Capture the cell that displays the provided text and extract its (x, y) central coordinate. 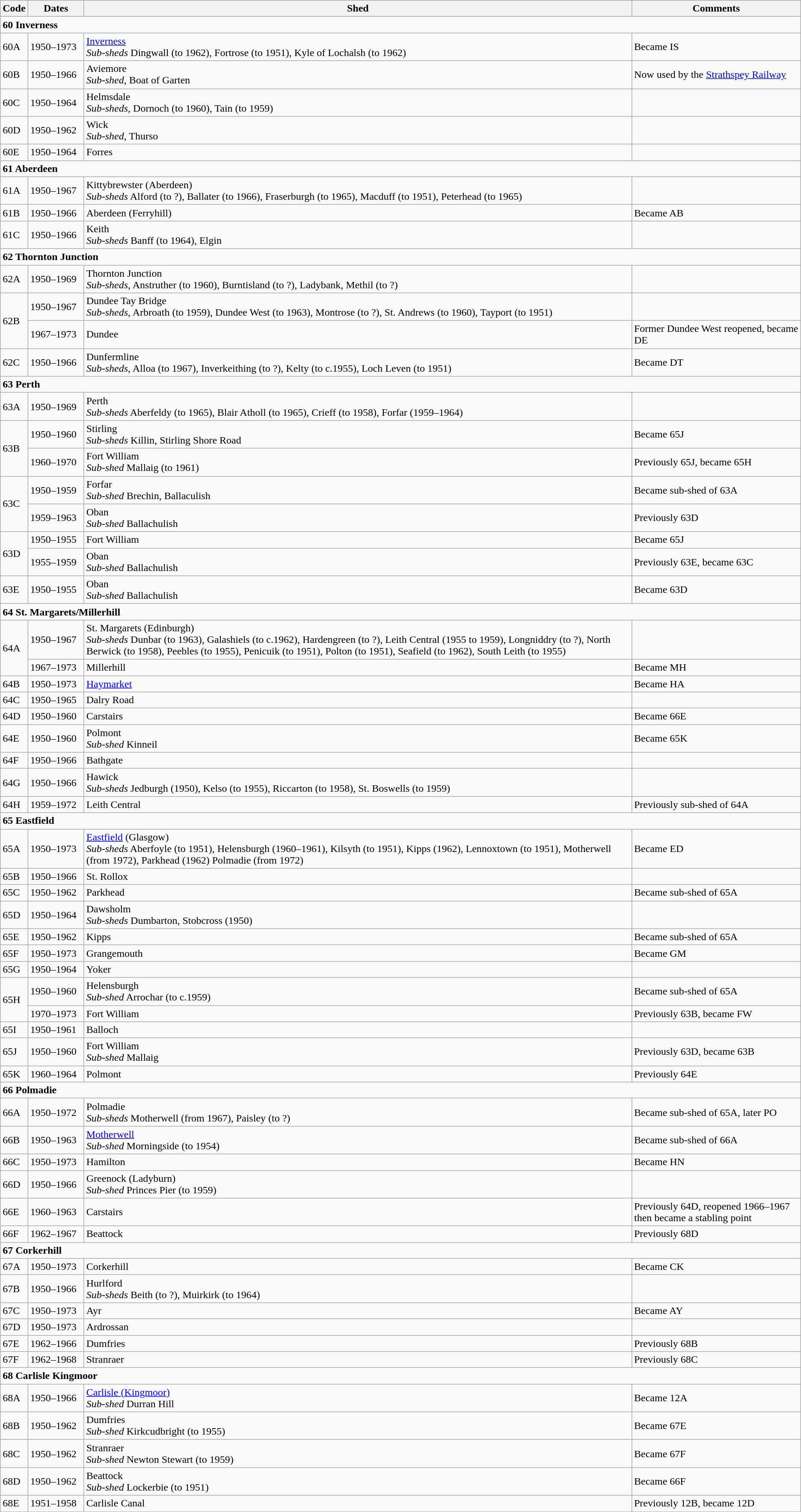
HelmsdaleSub-sheds, Dornoch (to 1960), Tain (to 1959) (358, 103)
65F (14, 953)
Became 12A (716, 1398)
61A (14, 191)
1950–1965 (56, 700)
1970–1973 (56, 1013)
Comments (716, 9)
66B (14, 1140)
Became 67E (716, 1426)
65 Eastfield (400, 821)
Previously 68D (716, 1234)
Grangemouth (358, 953)
1955–1959 (56, 562)
1960–1963 (56, 1212)
Haymarket (358, 684)
67B (14, 1288)
64H (14, 805)
Previously 64E (716, 1074)
67C (14, 1311)
St. Rollox (358, 876)
Thornton JunctionSub-sheds, Anstruther (to 1960), Burntisland (to ?), Ladybank, Methil (to ?) (358, 279)
Previously 64D, reopened 1966–1967 then became a stabling point (716, 1212)
64D (14, 716)
Dates (56, 9)
Carlisle Canal (358, 1503)
61 Aberdeen (400, 169)
Dundee (358, 334)
63 Perth (400, 385)
Balloch (358, 1030)
Polmont (358, 1074)
63E (14, 589)
Previously 63B, became FW (716, 1013)
64C (14, 700)
Became GM (716, 953)
PerthSub-sheds Aberfeldy (to 1965), Blair Atholl (to 1965), Crieff (to 1958), Forfar (1959–1964) (358, 406)
65I (14, 1030)
64B (14, 684)
67 Corkerhill (400, 1250)
64A (14, 648)
StirlingSub-sheds Killin, Stirling Shore Road (358, 435)
61C (14, 234)
Beattock (358, 1234)
65C (14, 893)
Became sub-shed of 66A (716, 1140)
Became DT (716, 363)
Became 67F (716, 1453)
1959–1963 (56, 518)
1951–1958 (56, 1503)
66D (14, 1184)
Became HN (716, 1162)
1950–1959 (56, 490)
Previously 63E, became 63C (716, 562)
Became MH (716, 667)
Kipps (358, 937)
StranraerSub-shed Newton Stewart (to 1959) (358, 1453)
Previously 68B (716, 1343)
63C (14, 504)
HelensburghSub-shed Arrochar (to c.1959) (358, 991)
1950–1963 (56, 1140)
Ardrossan (358, 1327)
68C (14, 1453)
62B (14, 321)
64G (14, 783)
Became sub-shed of 63A (716, 490)
63A (14, 406)
Stranraer (358, 1360)
Previously 68C (716, 1360)
Became 63D (716, 589)
63B (14, 448)
KeithSub-sheds Banff (to 1964), Elgin (358, 234)
67F (14, 1360)
1950–1961 (56, 1030)
66A (14, 1112)
Became CK (716, 1266)
Carlisle (Kingmoor)Sub-shed Durran Hill (358, 1398)
65A (14, 849)
1962–1967 (56, 1234)
65J (14, 1052)
1959–1972 (56, 805)
Now used by the Strathspey Railway (716, 74)
Code (14, 9)
Became 65K (716, 738)
Became 66F (716, 1482)
Fort WilliamSub-shed Mallaig (to 1961) (358, 462)
Yoker (358, 969)
Dumfries (358, 1343)
Parkhead (358, 893)
BeattockSub-shed Lockerbie (to 1951) (358, 1482)
62 Thornton Junction (400, 257)
Hamilton (358, 1162)
Millerhill (358, 667)
64E (14, 738)
Greenock (Ladyburn) Sub-shed Princes Pier (to 1959) (358, 1184)
60C (14, 103)
63D (14, 553)
64F (14, 760)
60A (14, 47)
66 Polmadie (400, 1090)
1960–1970 (56, 462)
64 St. Margarets/Millerhill (400, 612)
60B (14, 74)
HurlfordSub-sheds Beith (to ?), Muirkirk (to 1964) (358, 1288)
60 Inverness (400, 25)
68E (14, 1503)
67D (14, 1327)
67E (14, 1343)
Inverness Sub-sheds Dingwall (to 1962), Fortrose (to 1951), Kyle of Lochalsh (to 1962) (358, 47)
Previously 63D, became 63B (716, 1052)
Ayr (358, 1311)
Bathgate (358, 760)
Fort WilliamSub-shed Mallaig (358, 1052)
66F (14, 1234)
66C (14, 1162)
HawickSub-sheds Jedburgh (1950), Kelso (to 1955), Riccarton (to 1958), St. Boswells (to 1959) (358, 783)
Dundee Tay BridgeSub-sheds, Arbroath (to 1959), Dundee West (to 1963), Montrose (to ?), St. Andrews (to 1960), Tayport (to 1951) (358, 307)
Former Dundee West reopened, became DE (716, 334)
ForfarSub-shed Brechin, Ballaculish (358, 490)
DawsholmSub-sheds Dumbarton, Stobcross (1950) (358, 914)
68D (14, 1482)
AviemoreSub-shed, Boat of Garten (358, 74)
Aberdeen (Ferryhill) (358, 213)
68B (14, 1426)
1962–1968 (56, 1360)
DumfriesSub-shed Kirkcudbright (to 1955) (358, 1426)
Dalry Road (358, 700)
Previously 65J, became 65H (716, 462)
Previously sub-shed of 64A (716, 805)
Leith Central (358, 805)
61B (14, 213)
65H (14, 999)
65K (14, 1074)
Became HA (716, 684)
Became AY (716, 1311)
Became IS (716, 47)
PolmadieSub-sheds Motherwell (from 1967), Paisley (to ?) (358, 1112)
Corkerhill (358, 1266)
Previously 12B, became 12D (716, 1503)
WickSub-shed, Thurso (358, 130)
Kittybrewster (Aberdeen) Sub-sheds Alford (to ?), Ballater (to 1966), Fraserburgh (to 1965), Macduff (to 1951), Peterhead (to 1965) (358, 191)
65D (14, 914)
Became ED (716, 849)
62A (14, 279)
60E (14, 152)
60D (14, 130)
65G (14, 969)
66E (14, 1212)
Became sub-shed of 65A, later PO (716, 1112)
68 Carlisle Kingmoor (400, 1376)
Became AB (716, 213)
67A (14, 1266)
Previously 63D (716, 518)
1960–1964 (56, 1074)
DunfermlineSub-sheds, Alloa (to 1967), Inverkeithing (to ?), Kelty (to c.1955), Loch Leven (to 1951) (358, 363)
1950–1972 (56, 1112)
62C (14, 363)
Forres (358, 152)
1962–1966 (56, 1343)
PolmontSub-shed Kinneil (358, 738)
Shed (358, 9)
68A (14, 1398)
65E (14, 937)
Became 66E (716, 716)
MotherwellSub-shed Morningside (to 1954) (358, 1140)
65B (14, 876)
